From the cell containing the given text, extract its center point as [x, y] coordinate. 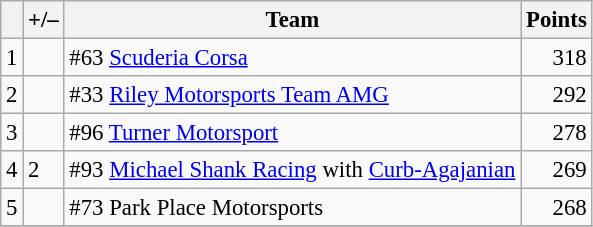
#33 Riley Motorsports Team AMG [292, 95]
5 [12, 208]
#73 Park Place Motorsports [292, 208]
Points [556, 20]
292 [556, 95]
269 [556, 170]
268 [556, 208]
278 [556, 133]
+/– [44, 20]
#93 Michael Shank Racing with Curb-Agajanian [292, 170]
3 [12, 133]
#96 Turner Motorsport [292, 133]
1 [12, 58]
Team [292, 20]
4 [12, 170]
318 [556, 58]
#63 Scuderia Corsa [292, 58]
